Output the [x, y] coordinate of the center of the cell containing the given text.  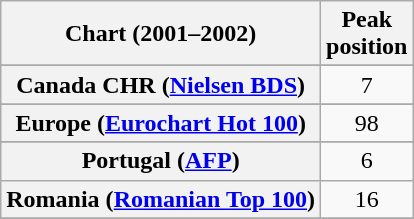
98 [367, 123]
Peakposition [367, 34]
Canada CHR (Nielsen BDS) [161, 85]
Chart (2001–2002) [161, 34]
Portugal (AFP) [161, 161]
Europe (Eurochart Hot 100) [161, 123]
16 [367, 199]
6 [367, 161]
Romania (Romanian Top 100) [161, 199]
7 [367, 85]
